Capture the cell that displays the provided text and extract its (x, y) central coordinate. 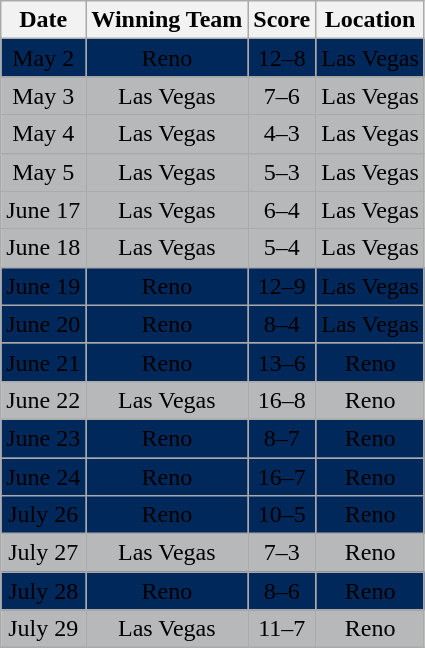
7–6 (282, 96)
July 26 (44, 515)
Winning Team (167, 20)
July 29 (44, 629)
May 2 (44, 58)
May 5 (44, 172)
8–4 (282, 324)
June 19 (44, 286)
16–8 (282, 400)
May 4 (44, 134)
8–7 (282, 438)
July 28 (44, 591)
11–7 (282, 629)
10–5 (282, 515)
7–3 (282, 553)
Location (370, 20)
June 17 (44, 210)
6–4 (282, 210)
Score (282, 20)
June 18 (44, 248)
8–6 (282, 591)
12–9 (282, 286)
5–3 (282, 172)
June 20 (44, 324)
June 21 (44, 362)
5–4 (282, 248)
16–7 (282, 477)
July 27 (44, 553)
June 23 (44, 438)
June 22 (44, 400)
4–3 (282, 134)
Date (44, 20)
12–8 (282, 58)
13–6 (282, 362)
May 3 (44, 96)
June 24 (44, 477)
